For the text-containing cell, return its midpoint in [x, y] coordinate format. 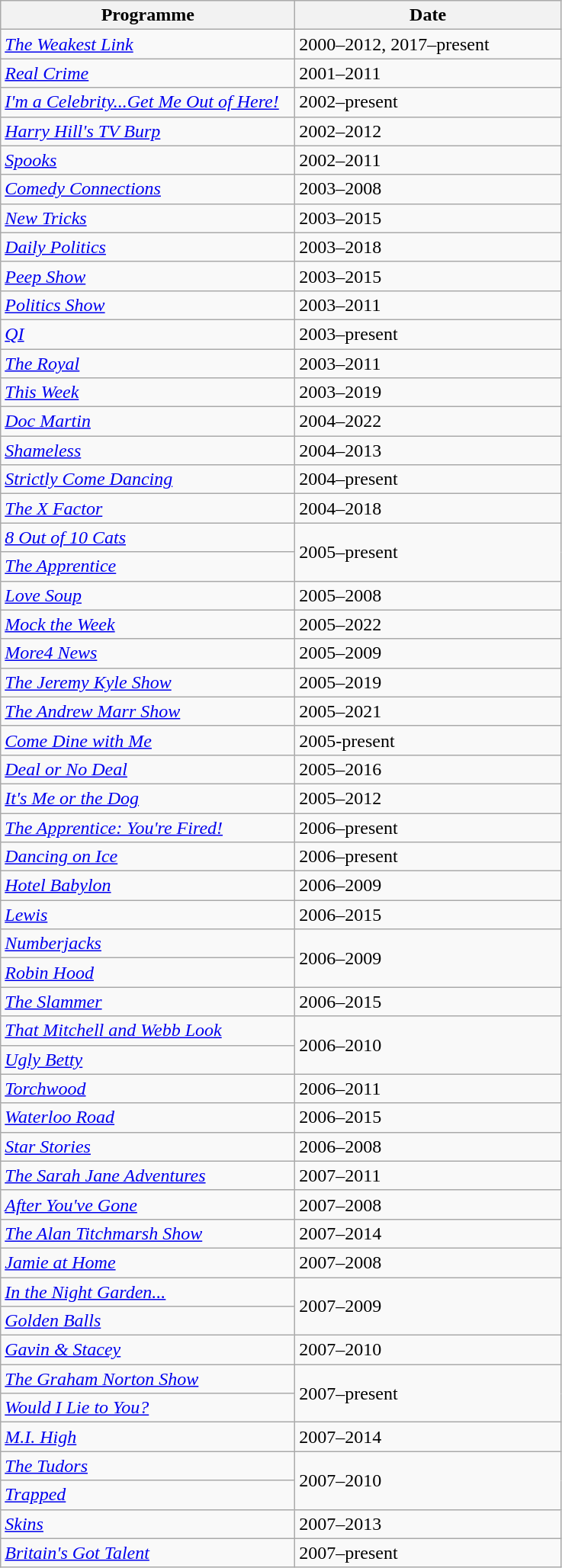
Would I Lie to You? [148, 1408]
The Apprentice [148, 566]
Politics Show [148, 305]
In the Night Garden... [148, 1292]
It's Me or the Dog [148, 798]
QI [148, 334]
Harry Hill's TV Burp [148, 131]
Numberjacks [148, 944]
Hotel Babylon [148, 886]
Jamie at Home [148, 1262]
The Apprentice: You're Fired! [148, 827]
M.I. High [148, 1437]
The Weakest Link [148, 44]
The Alan Titchmarsh Show [148, 1233]
Date [429, 15]
The Tudors [148, 1466]
This Week [148, 393]
Trapped [148, 1495]
Shameless [148, 451]
2003–present [429, 334]
2005–2021 [429, 711]
Waterloo Road [148, 1117]
That Mitchell and Webb Look [148, 1031]
2004–2018 [429, 508]
Daily Politics [148, 247]
2004–present [429, 479]
2001–2011 [429, 73]
Britain's Got Talent [148, 1553]
Skins [148, 1524]
2002–present [429, 102]
2002–2011 [429, 160]
2007–2011 [429, 1175]
2006–2010 [429, 1045]
Gavin & Stacey [148, 1350]
Spooks [148, 160]
2004–2022 [429, 422]
The X Factor [148, 508]
More4 News [148, 653]
Doc Martin [148, 422]
2003–2008 [429, 189]
2006–2008 [429, 1146]
Ugly Betty [148, 1060]
Robin Hood [148, 973]
2003–2019 [429, 393]
The Royal [148, 364]
2005–2009 [429, 653]
Mock the Week [148, 624]
2000–2012, 2017–present [429, 44]
Strictly Come Dancing [148, 479]
Peep Show [148, 276]
2004–2013 [429, 451]
2005–2012 [429, 798]
2006–2011 [429, 1089]
Star Stories [148, 1146]
The Jeremy Kyle Show [148, 682]
Lewis [148, 915]
The Graham Norton Show [148, 1379]
Torchwood [148, 1089]
2005–2016 [429, 769]
8 Out of 10 Cats [148, 537]
Come Dine with Me [148, 740]
2005–present [429, 552]
Deal or No Deal [148, 769]
The Andrew Marr Show [148, 711]
Comedy Connections [148, 189]
2005–2008 [429, 595]
2007–2009 [429, 1307]
2005-present [429, 740]
New Tricks [148, 218]
The Sarah Jane Adventures [148, 1175]
The Slammer [148, 1002]
2007–2013 [429, 1524]
After You've Gone [148, 1204]
Golden Balls [148, 1321]
Dancing on Ice [148, 857]
2005–2022 [429, 624]
Love Soup [148, 595]
Real Crime [148, 73]
2003–2018 [429, 247]
2005–2019 [429, 682]
2002–2012 [429, 131]
Programme [148, 15]
I'm a Celebrity...Get Me Out of Here! [148, 102]
